Output the (X, Y) coordinate of the center of the cell containing the given text.  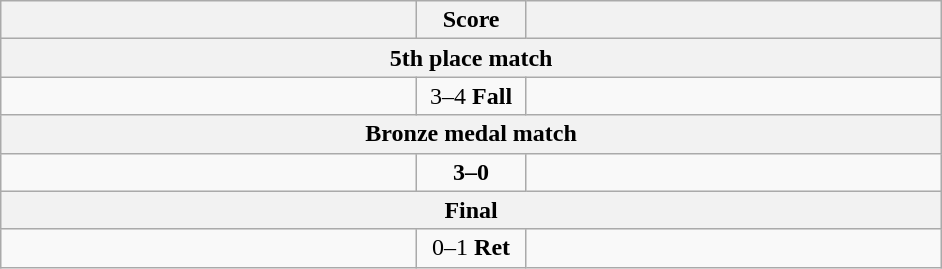
3–0 (472, 172)
Score (472, 20)
3–4 Fall (472, 96)
Final (472, 210)
Bronze medal match (472, 134)
5th place match (472, 58)
0–1 Ret (472, 248)
